Scan for the cell matching the given text and deliver its [x, y] coordinate at center. 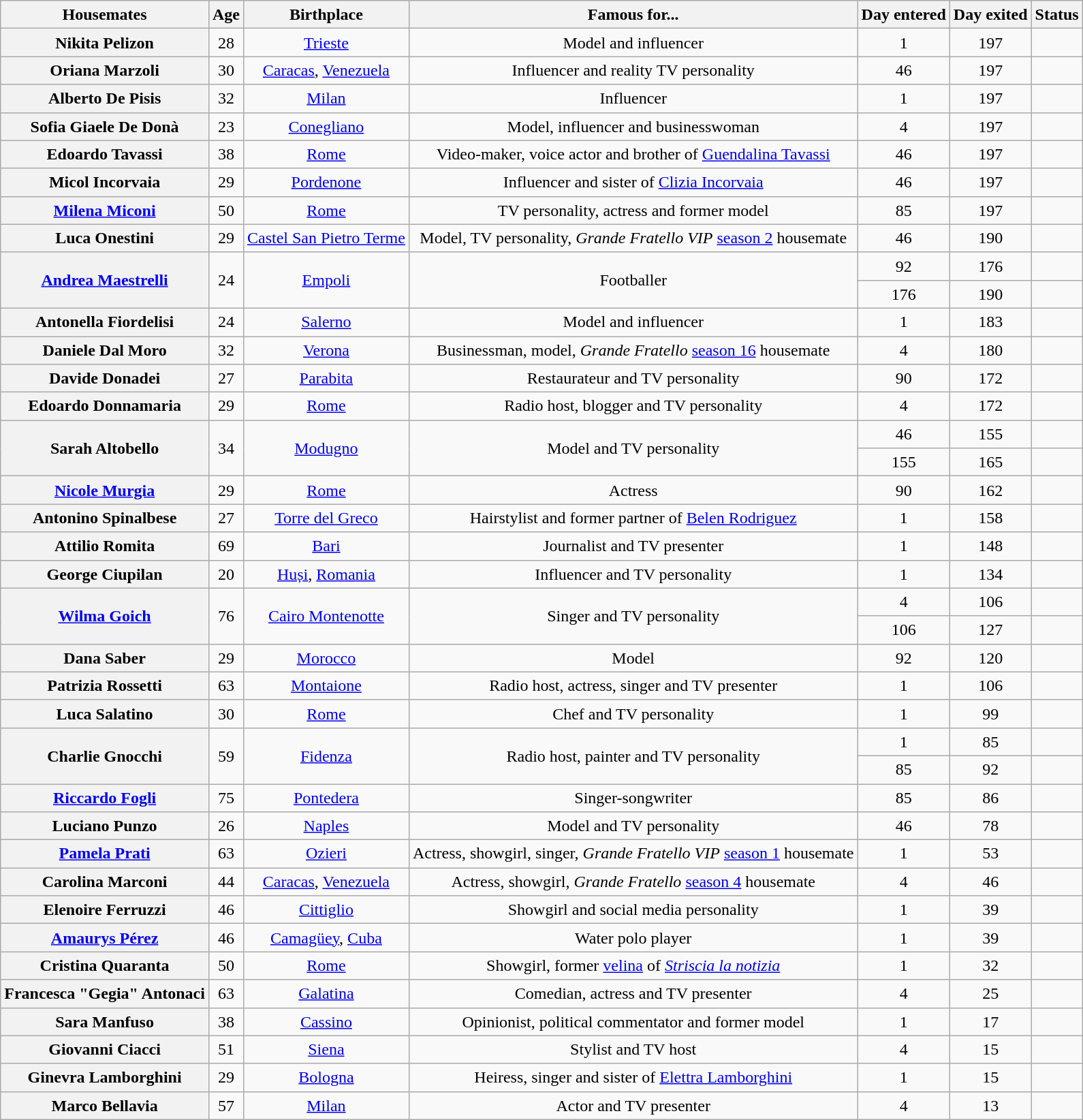
Birthplace [326, 15]
Radio host, actress, singer and TV presenter [633, 685]
Giovanni Ciacci [105, 1049]
Cairo Montenotte [326, 616]
Restaurateur and TV personality [633, 379]
28 [226, 42]
Marco Bellavia [105, 1105]
34 [226, 448]
Davide Donadei [105, 379]
Age [226, 15]
Opinionist, political commentator and former model [633, 1022]
Ginevra Lamborghini [105, 1078]
Patrizia Rossetti [105, 685]
Model, TV personality, Grande Fratello VIP season 2 housemate [633, 238]
Edoardo Donnamaria [105, 406]
Huși, Romania [326, 574]
Showgirl, former velina of Striscia la notizia [633, 966]
Actress, showgirl, Grande Fratello season 4 housemate [633, 882]
99 [990, 714]
Modugno [326, 448]
Edoardo Tavassi [105, 154]
Salerno [326, 322]
Alberto De Pisis [105, 98]
Cassino [326, 1022]
Charlie Gnocchi [105, 756]
Carolina Marconi [105, 882]
Model, influencer and businesswoman [633, 127]
Luciano Punzo [105, 826]
Pordenone [326, 183]
Cittiglio [326, 910]
134 [990, 574]
Status [1057, 15]
Actress, showgirl, singer, Grande Fratello VIP season 1 housemate [633, 854]
Pamela Prati [105, 854]
Sara Manfuso [105, 1022]
Singer and TV personality [633, 616]
Day exited [990, 15]
Actor and TV presenter [633, 1105]
Sofia Giaele De Donà [105, 127]
Famous for... [633, 15]
Heiress, singer and sister of Elettra Lamborghini [633, 1078]
Micol Incorvaia [105, 183]
76 [226, 616]
158 [990, 518]
86 [990, 797]
Dana Saber [105, 658]
Siena [326, 1049]
Antonino Spinalbese [105, 518]
Torre del Greco [326, 518]
44 [226, 882]
Chef and TV personality [633, 714]
Elenoire Ferruzzi [105, 910]
Sarah Altobello [105, 448]
26 [226, 826]
TV personality, actress and former model [633, 210]
51 [226, 1049]
165 [990, 462]
Stylist and TV host [633, 1049]
Radio host, blogger and TV personality [633, 406]
120 [990, 658]
Castel San Pietro Terme [326, 238]
Video-maker, voice actor and brother of Guendalina Tavassi [633, 154]
59 [226, 756]
Parabita [326, 379]
183 [990, 322]
69 [226, 546]
Trieste [326, 42]
Bari [326, 546]
George Ciupilan [105, 574]
Footballer [633, 280]
Naples [326, 826]
Cristina Quaranta [105, 966]
Galatina [326, 993]
Radio host, painter and TV personality [633, 756]
Journalist and TV presenter [633, 546]
Amaurys Pérez [105, 937]
148 [990, 546]
Conegliano [326, 127]
162 [990, 491]
Milena Miconi [105, 210]
Verona [326, 350]
Businessman, model, Grande Fratello season 16 housemate [633, 350]
Hairstylist and former partner of Belen Rodriguez [633, 518]
Fidenza [326, 756]
Nikita Pelizon [105, 42]
Francesca "Gegia" Antonaci [105, 993]
Influencer and TV personality [633, 574]
13 [990, 1105]
Luca Salatino [105, 714]
Pontedera [326, 797]
127 [990, 629]
180 [990, 350]
Andrea Maestrelli [105, 280]
Daniele Dal Moro [105, 350]
Ozieri [326, 854]
Model [633, 658]
Influencer [633, 98]
17 [990, 1022]
75 [226, 797]
78 [990, 826]
Camagüey, Cuba [326, 937]
Influencer and sister of Clizia Incorvaia [633, 183]
20 [226, 574]
Morocco [326, 658]
Water polo player [633, 937]
Riccardo Fogli [105, 797]
Nicole Murgia [105, 491]
Showgirl and social media personality [633, 910]
23 [226, 127]
Empoli [326, 280]
Montaione [326, 685]
57 [226, 1105]
Antonella Fiordelisi [105, 322]
Influencer and reality TV personality [633, 71]
Singer-songwriter [633, 797]
Wilma Goich [105, 616]
Luca Onestini [105, 238]
Comedian, actress and TV presenter [633, 993]
Actress [633, 491]
Day entered [903, 15]
Bologna [326, 1078]
53 [990, 854]
Oriana Marzoli [105, 71]
Housemates [105, 15]
25 [990, 993]
Attilio Romita [105, 546]
